For the text-containing cell, return its midpoint in (X, Y) coordinate format. 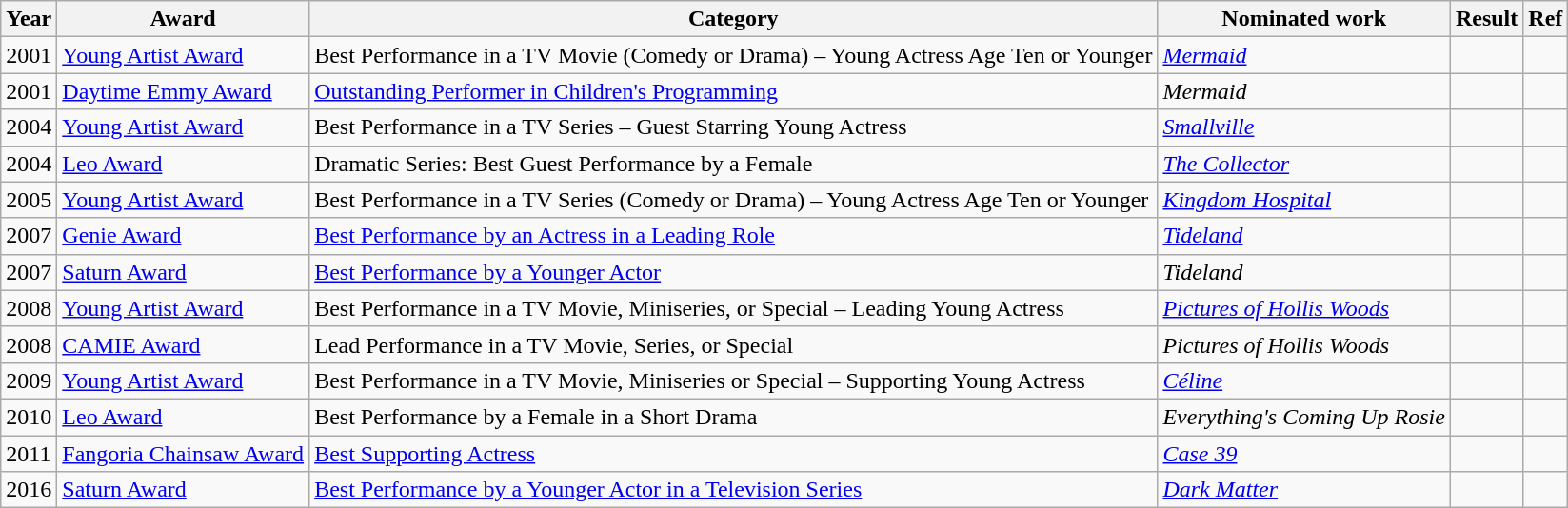
Best Performance in a TV Movie, Miniseries, or Special – Leading Young Actress (733, 308)
Best Performance in a TV Movie, Miniseries or Special – Supporting Young Actress (733, 381)
2011 (29, 454)
Year (29, 19)
Best Performance by a Female in a Short Drama (733, 417)
2005 (29, 200)
Everything's Coming Up Rosie (1304, 417)
The Collector (1304, 164)
Fangoria Chainsaw Award (183, 454)
Daytime Emmy Award (183, 91)
Dramatic Series: Best Guest Performance by a Female (733, 164)
Best Performance in a TV Series (Comedy or Drama) – Young Actress Age Ten or Younger (733, 200)
Kingdom Hospital (1304, 200)
Case 39 (1304, 454)
Best Supporting Actress (733, 454)
Céline (1304, 381)
Outstanding Performer in Children's Programming (733, 91)
Lead Performance in a TV Movie, Series, or Special (733, 344)
Best Performance by a Younger Actor in a Television Series (733, 490)
Ref (1546, 19)
Dark Matter (1304, 490)
Best Performance in a TV Movie (Comedy or Drama) – Young Actress Age Ten or Younger (733, 55)
Best Performance by an Actress in a Leading Role (733, 236)
Genie Award (183, 236)
Best Performance by a Younger Actor (733, 272)
2009 (29, 381)
Result (1486, 19)
Best Performance in a TV Series – Guest Starring Young Actress (733, 127)
2010 (29, 417)
Smallville (1304, 127)
CAMIE Award (183, 344)
Nominated work (1304, 19)
Category (733, 19)
2016 (29, 490)
Award (183, 19)
